Return the [X, Y] coordinate for the center point of the cell that contains the specified text.  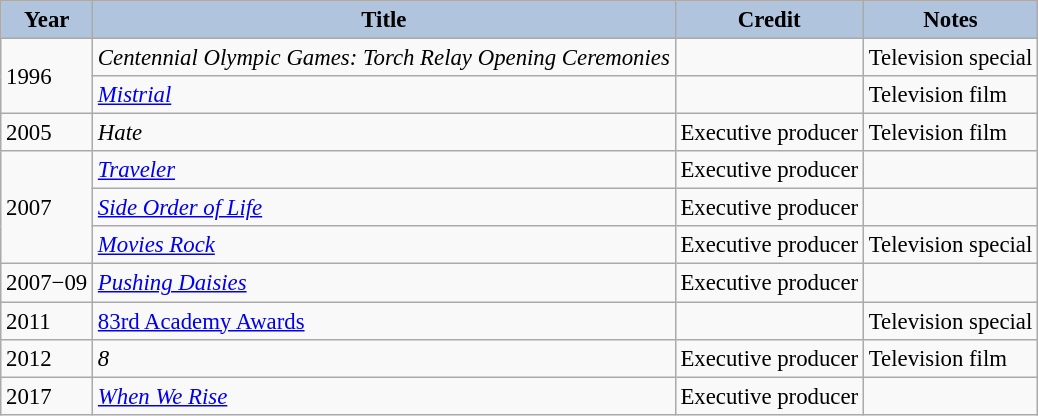
Title [384, 20]
8 [384, 358]
When We Rise [384, 396]
Traveler [384, 170]
2007 [47, 208]
Mistrial [384, 95]
2011 [47, 321]
1996 [47, 76]
Credit [769, 20]
Hate [384, 133]
Side Order of Life [384, 208]
Notes [950, 20]
2005 [47, 133]
Year [47, 20]
83rd Academy Awards [384, 321]
Pushing Daisies [384, 283]
2017 [47, 396]
Centennial Olympic Games: Torch Relay Opening Ceremonies [384, 58]
2012 [47, 358]
2007−09 [47, 283]
Movies Rock [384, 245]
